From the cell containing the given text, extract its center point as [X, Y] coordinate. 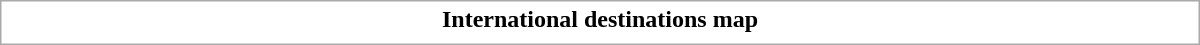
International destinations map [600, 19]
